Provide the [X, Y] coordinate of the cell's center where the given text is located.  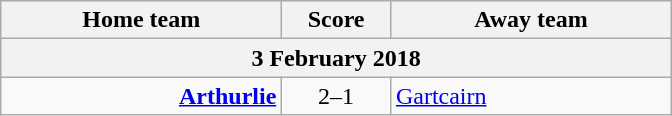
Gartcairn [530, 96]
3 February 2018 [336, 58]
2–1 [336, 96]
Arthurlie [142, 96]
Away team [530, 20]
Score [336, 20]
Home team [142, 20]
